Determine the (X, Y) coordinate at the center of the cell enclosing the given text.  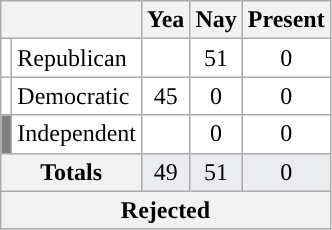
45 (165, 96)
49 (165, 172)
Totals (72, 172)
Independent (77, 134)
Republican (77, 58)
Nay (216, 20)
Yea (165, 20)
Rejected (166, 210)
Present (286, 20)
Democratic (77, 96)
